Output the [X, Y] coordinate of the center of the cell containing the given text.  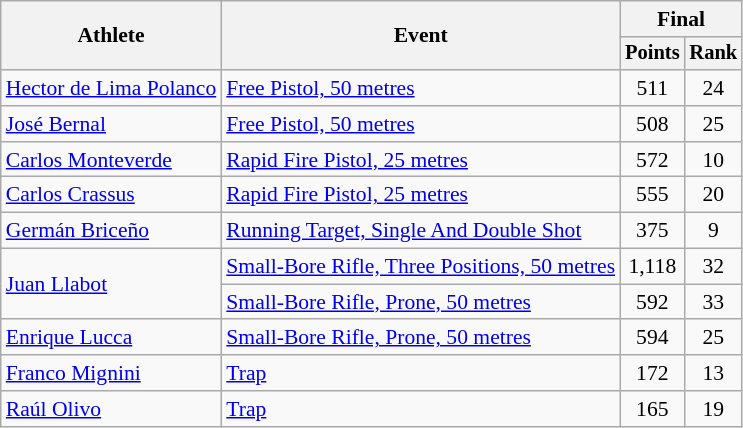
19 [714, 409]
13 [714, 373]
33 [714, 302]
Small-Bore Rifle, Three Positions, 50 metres [420, 267]
375 [652, 231]
1,118 [652, 267]
José Bernal [112, 124]
555 [652, 195]
Franco Mignini [112, 373]
165 [652, 409]
Enrique Lucca [112, 338]
Points [652, 54]
Final [681, 19]
24 [714, 88]
511 [652, 88]
Raúl Olivo [112, 409]
592 [652, 302]
32 [714, 267]
Juan Llabot [112, 284]
Event [420, 36]
Carlos Crassus [112, 195]
Germán Briceño [112, 231]
Athlete [112, 36]
20 [714, 195]
572 [652, 160]
Running Target, Single And Double Shot [420, 231]
Carlos Monteverde [112, 160]
9 [714, 231]
594 [652, 338]
10 [714, 160]
Hector de Lima Polanco [112, 88]
172 [652, 373]
Rank [714, 54]
508 [652, 124]
